Capture the cell that displays the provided text and extract its (x, y) central coordinate. 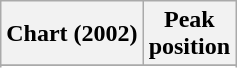
Peakposition (189, 34)
Chart (2002) (72, 34)
